Extract the (X, Y) coordinate from the center of the cell holding the provided text.  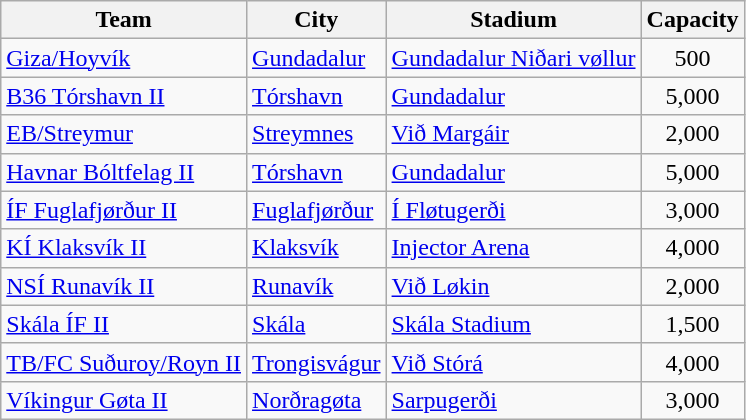
Giza/Hoyvík (124, 58)
Klaksvík (317, 248)
B36 Tórshavn II (124, 96)
Við Løkin (514, 286)
TB/FC Suðuroy/Royn II (124, 362)
Trongisvágur (317, 362)
Havnar Bóltfelag II (124, 172)
ÍF Fuglafjørður II (124, 210)
KÍ Klaksvík II (124, 248)
Við Stórá (514, 362)
500 (692, 58)
Við Margáir (514, 134)
Gundadalur Niðari vøllur (514, 58)
Norðragøta (317, 400)
NSÍ Runavík II (124, 286)
1,500 (692, 324)
Skála (317, 324)
Team (124, 20)
Fuglafjørður (317, 210)
Sarpugerði (514, 400)
Capacity (692, 20)
Skála Stadium (514, 324)
Injector Arena (514, 248)
City (317, 20)
Runavík (317, 286)
Skála ÍF II (124, 324)
Streymnes (317, 134)
Víkingur Gøta II (124, 400)
Stadium (514, 20)
EB/Streymur (124, 134)
Í Fløtugerði (514, 210)
